Provide the (X, Y) coordinate of the cell's center where the given text is located.  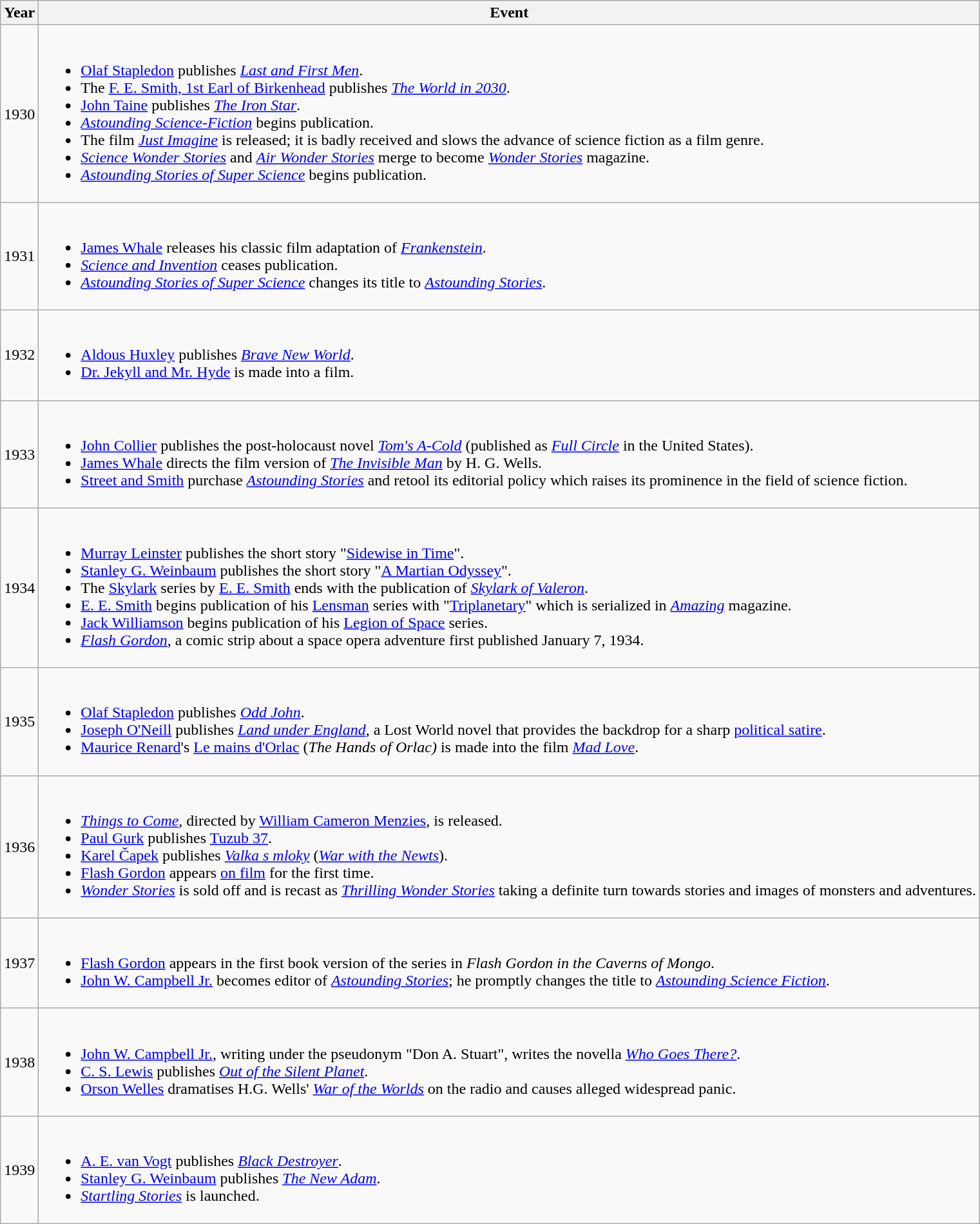
1937 (19, 963)
Year (19, 13)
1935 (19, 722)
1934 (19, 588)
1932 (19, 355)
A. E. van Vogt publishes Black Destroyer.Stanley G. Weinbaum publishes The New Adam.Startling Stories is launched. (509, 1169)
1931 (19, 257)
1936 (19, 847)
1938 (19, 1062)
Event (509, 13)
1933 (19, 454)
Aldous Huxley publishes Brave New World.Dr. Jekyll and Mr. Hyde is made into a film. (509, 355)
1930 (19, 113)
1939 (19, 1169)
